Locate the cell with the specified text and output its (X, Y) center coordinate. 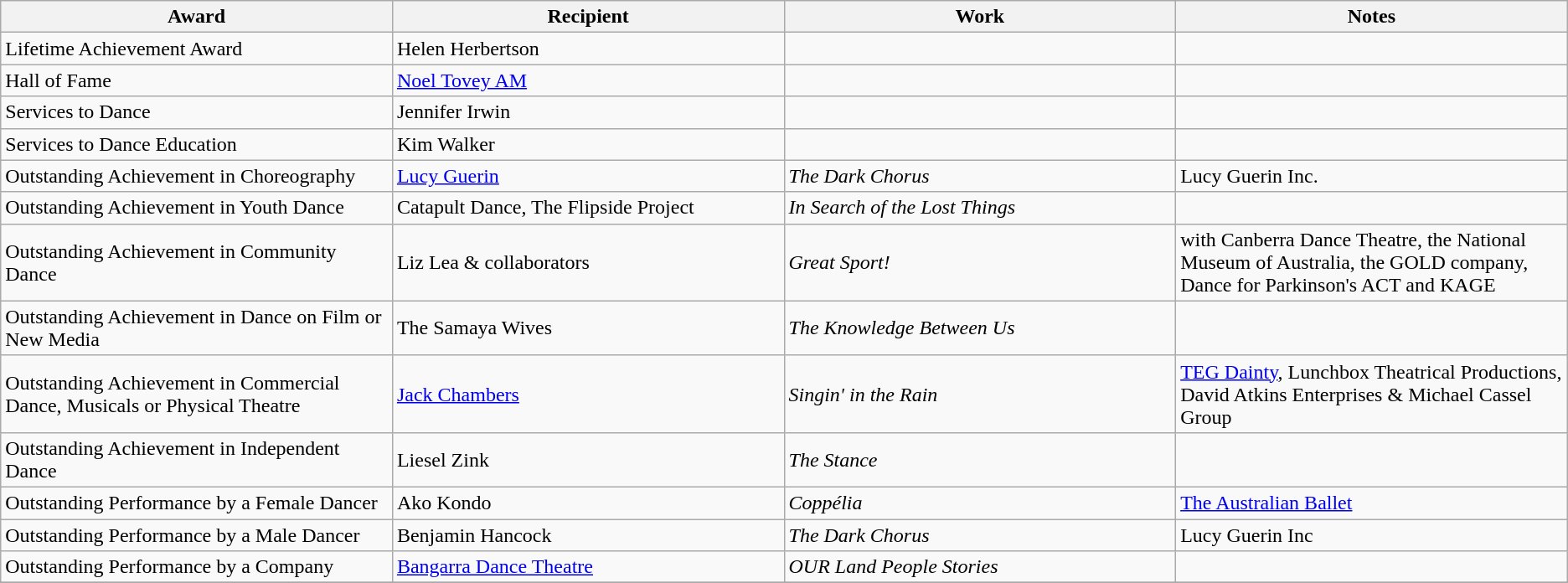
The Stance (980, 459)
The Australian Ballet (1372, 503)
Liz Lea & collaborators (588, 262)
Outstanding Achievement in Youth Dance (197, 208)
Outstanding Achievement in Choreography (197, 176)
The Samaya Wives (588, 328)
Outstanding Achievement in Commercial Dance, Musicals or Physical Theatre (197, 394)
OUR Land People Stories (980, 567)
Lifetime Achievement Award (197, 49)
Lucy Guerin (588, 176)
Kim Walker (588, 144)
Helen Herbertson (588, 49)
Outstanding Achievement in Community Dance (197, 262)
Outstanding Performance by a Company (197, 567)
Bangarra Dance Theatre (588, 567)
Hall of Fame (197, 80)
Jack Chambers (588, 394)
Noel Tovey AM (588, 80)
TEG Dainty, Lunchbox Theatrical Productions, David Atkins Enterprises & Michael Cassel Group (1372, 394)
Recipient (588, 17)
Outstanding Performance by a Male Dancer (197, 535)
The Knowledge Between Us (980, 328)
Benjamin Hancock (588, 535)
Ako Kondo (588, 503)
Coppélia (980, 503)
Catapult Dance, The Flipside Project (588, 208)
Liesel Zink (588, 459)
Great Sport! (980, 262)
Lucy Guerin Inc (1372, 535)
Singin' in the Rain (980, 394)
In Search of the Lost Things (980, 208)
Outstanding Achievement in Independent Dance (197, 459)
Jennifer Irwin (588, 112)
with Canberra Dance Theatre, the National Museum of Australia, the GOLD company, Dance for Parkinson's ACT and KAGE (1372, 262)
Services to Dance Education (197, 144)
Award (197, 17)
Outstanding Achievement in Dance on Film or New Media (197, 328)
Services to Dance (197, 112)
Outstanding Performance by a Female Dancer (197, 503)
Lucy Guerin Inc. (1372, 176)
Work (980, 17)
Notes (1372, 17)
